Pinpoint the cell where the given text exists, returning its [x, y] midpoint coordinate. 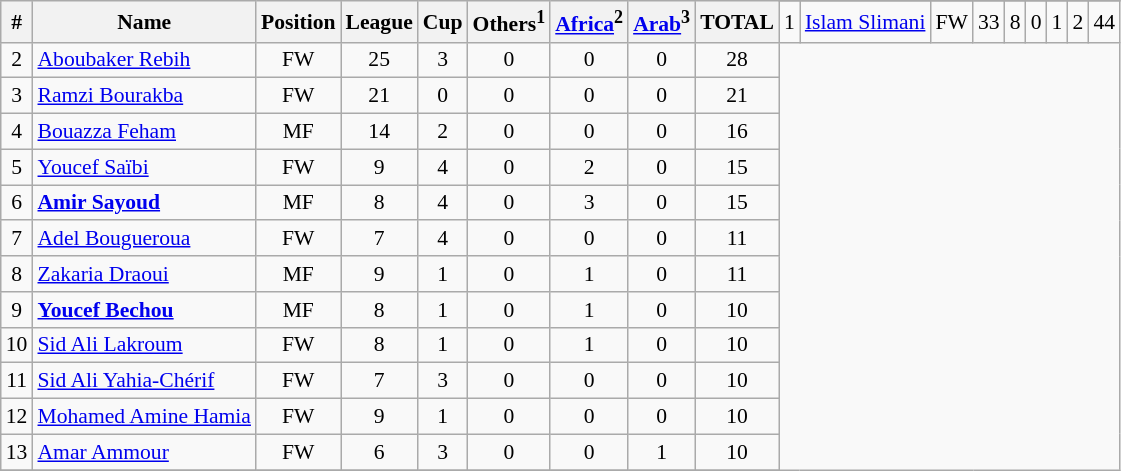
TOTAL [737, 22]
Name [144, 22]
Arab3 [662, 22]
Youcef Saïbi [144, 167]
Youcef Bechou [144, 310]
Bouazza Feham [144, 132]
Sid Ali Lakroum [144, 345]
Islam Slimani [866, 22]
25 [378, 60]
13 [17, 452]
Africa2 [589, 22]
44 [1104, 22]
Sid Ali Yahia-Chérif [144, 381]
# [17, 22]
Adel Bougueroua [144, 239]
12 [17, 417]
28 [737, 60]
Mohamed Amine Hamia [144, 417]
Aboubaker Rebih [144, 60]
14 [378, 132]
League [378, 22]
Cup [443, 22]
Position [298, 22]
16 [737, 132]
33 [989, 22]
Others1 [510, 22]
Ramzi Bourakba [144, 96]
Zakaria Draoui [144, 274]
Amar Ammour [144, 452]
5 [17, 167]
Amir Sayoud [144, 203]
